Detect which cell encompasses the target text, then output its (X, Y) center coordinate. 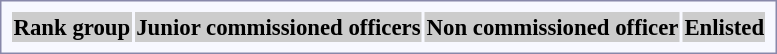
Junior commissioned officers (278, 27)
Enlisted (724, 27)
Non commissioned officer (552, 27)
Rank group (72, 27)
